Locate the cell with the specified text and output its [X, Y] center coordinate. 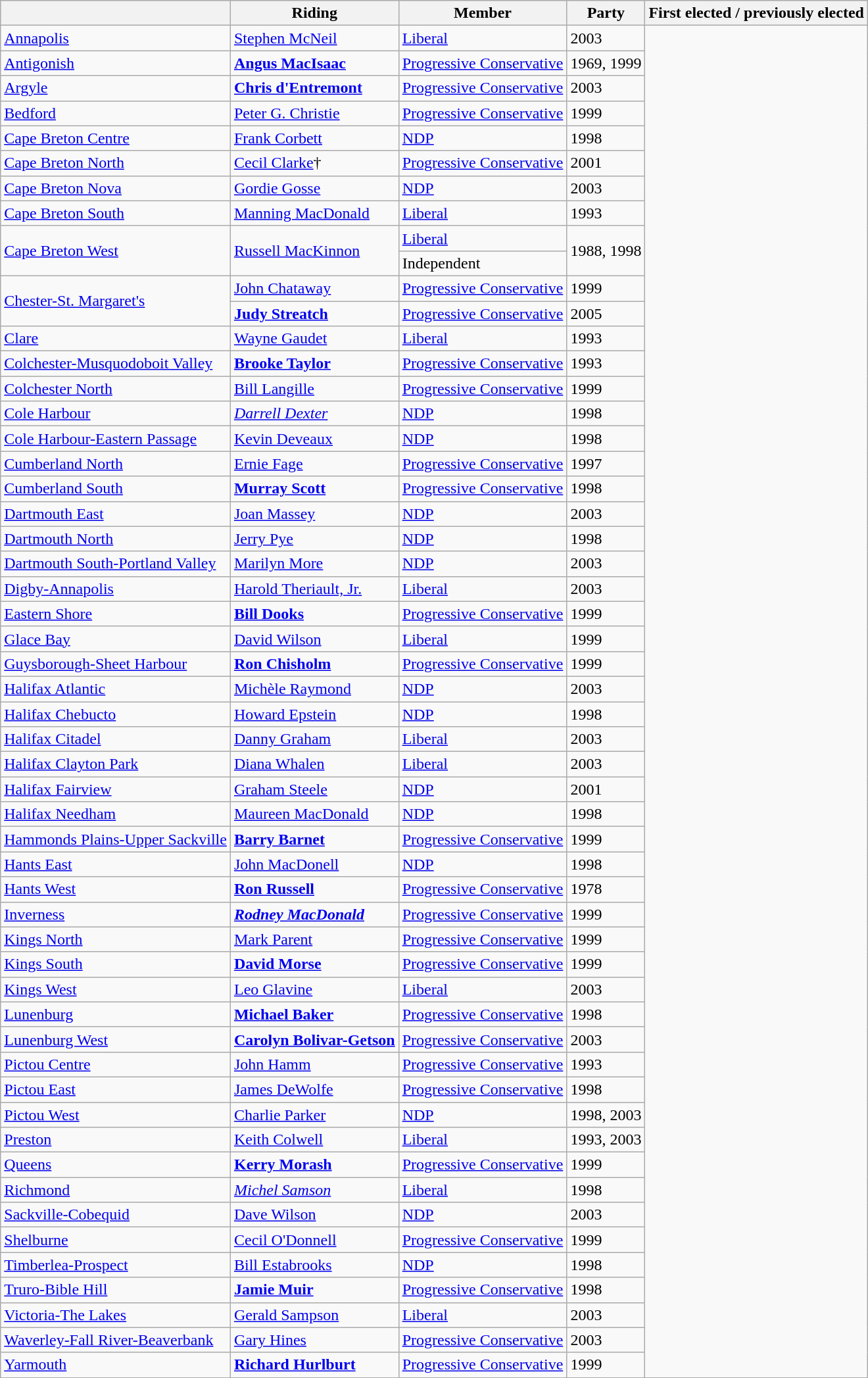
Bill Estabrooks [314, 1265]
Manning MacDonald [314, 213]
Eastern Shore [116, 614]
Cape Breton South [116, 213]
Murray Scott [314, 489]
Guysborough-Sheet Harbour [116, 664]
Inverness [116, 914]
Cumberland South [116, 489]
Kings North [116, 939]
1988, 1998 [606, 251]
2005 [606, 314]
1969, 1999 [606, 63]
Colchester North [116, 389]
Cecil Clarke† [314, 163]
Lunenburg West [116, 1039]
Riding [314, 13]
Pictou East [116, 1089]
Keith Colwell [314, 1140]
Maureen MacDonald [314, 814]
Member [483, 13]
Annapolis [116, 38]
Wayne Gaudet [314, 339]
Charlie Parker [314, 1115]
Sackville-Cobequid [116, 1215]
Russell MacKinnon [314, 251]
Hammonds Plains-Upper Sackville [116, 839]
Jerry Pye [314, 539]
Halifax Atlantic [116, 689]
Halifax Citadel [116, 739]
Colchester-Musquodoboit Valley [116, 364]
Digby-Annapolis [116, 589]
Halifax Fairview [116, 789]
Clare [116, 339]
Halifax Needham [116, 814]
Preston [116, 1140]
Pictou Centre [116, 1064]
Glace Bay [116, 639]
John MacDonell [314, 864]
Gary Hines [314, 1340]
Mark Parent [314, 939]
Bedford [116, 113]
Barry Barnet [314, 839]
Angus MacIsaac [314, 63]
Dartmouth North [116, 539]
Richard Hurlburt [314, 1365]
Kings South [116, 964]
Michèle Raymond [314, 689]
Cape Breton North [116, 163]
Halifax Chebucto [116, 714]
Brooke Taylor [314, 364]
1998, 2003 [606, 1115]
Timberlea-Prospect [116, 1265]
Diana Whalen [314, 764]
Argyle [116, 88]
Shelburne [116, 1240]
Cape Breton Nova [116, 188]
1997 [606, 464]
Stephen McNeil [314, 38]
Gordie Gosse [314, 188]
Ernie Fage [314, 464]
Judy Streatch [314, 314]
David Morse [314, 964]
Pictou West [116, 1115]
Truro-Bible Hill [116, 1290]
Gerald Sampson [314, 1315]
Marilyn More [314, 564]
James DeWolfe [314, 1089]
Richmond [116, 1190]
Kerry Morash [314, 1165]
Cumberland North [116, 464]
Independent [483, 263]
Carolyn Bolivar-Getson [314, 1039]
Dartmouth East [116, 514]
Joan Massey [314, 514]
Waverley-Fall River-Beaverbank [116, 1340]
Cecil O'Donnell [314, 1240]
Kevin Deveaux [314, 439]
Cape Breton Centre [116, 138]
Party [606, 13]
1978 [606, 889]
Ron Chisholm [314, 664]
Halifax Clayton Park [116, 764]
John Chataway [314, 288]
1993, 2003 [606, 1140]
Yarmouth [116, 1365]
First elected / previously elected [756, 13]
Hants West [116, 889]
Kings West [116, 989]
Howard Epstein [314, 714]
Queens [116, 1165]
Harold Theriault, Jr. [314, 589]
Bill Dooks [314, 614]
Victoria-The Lakes [116, 1315]
Frank Corbett [314, 138]
David Wilson [314, 639]
Cape Breton West [116, 251]
Michel Samson [314, 1190]
Cole Harbour-Eastern Passage [116, 439]
Chester-St. Margaret's [116, 301]
Chris d'Entremont [314, 88]
Leo Glavine [314, 989]
John Hamm [314, 1064]
Danny Graham [314, 739]
Graham Steele [314, 789]
Dave Wilson [314, 1215]
Bill Langille [314, 389]
Peter G. Christie [314, 113]
Michael Baker [314, 1014]
Lunenburg [116, 1014]
Antigonish [116, 63]
Dartmouth South-Portland Valley [116, 564]
Jamie Muir [314, 1290]
Hants East [116, 864]
Cole Harbour [116, 414]
Ron Russell [314, 889]
Darrell Dexter [314, 414]
Rodney MacDonald [314, 914]
